Extract the (X, Y) coordinate from the center of the cell holding the provided text.  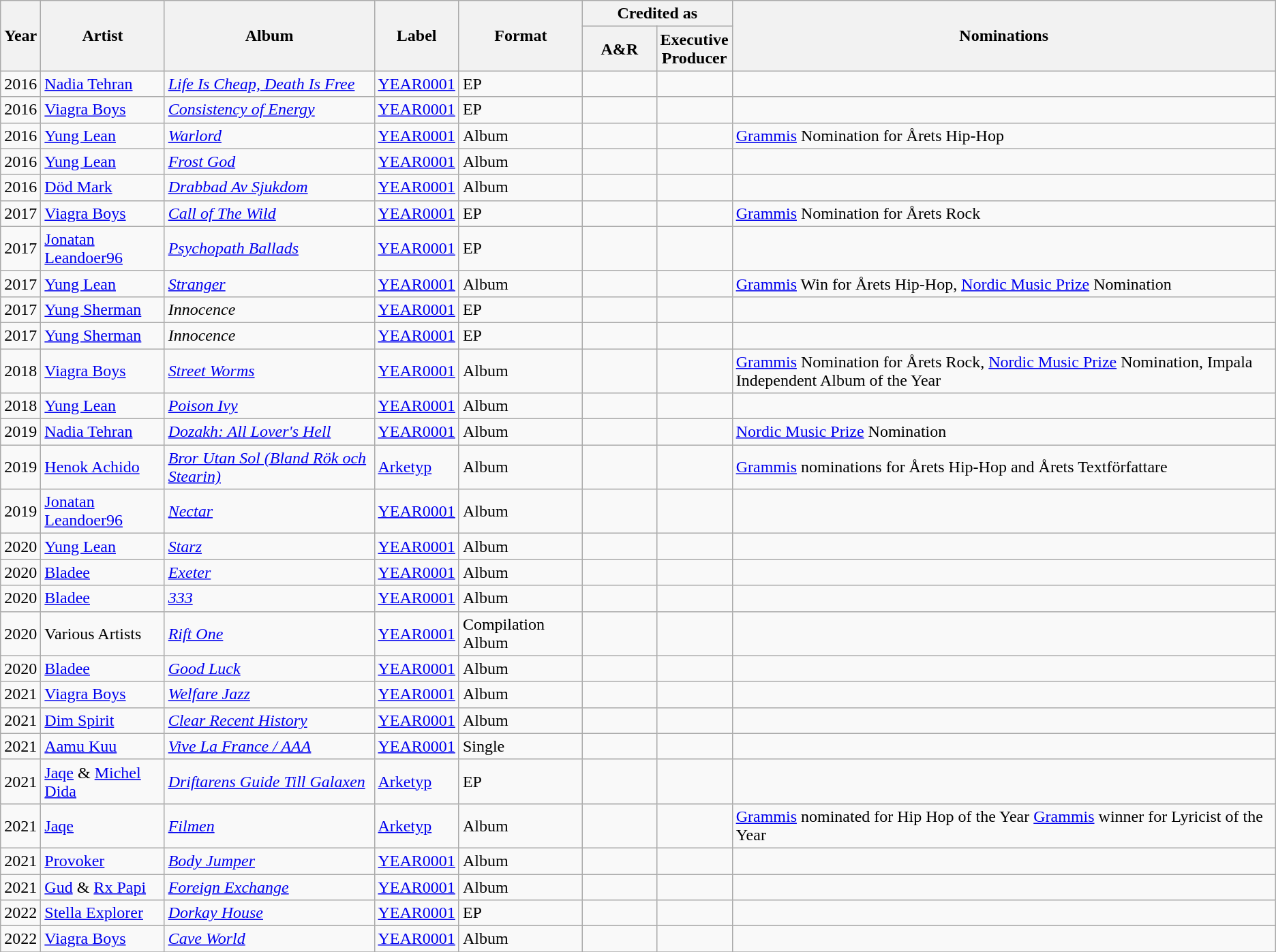
Life Is Cheap, Death Is Free (269, 84)
Rift One (269, 634)
Stranger (269, 283)
Compilation Album (521, 634)
Call of The Wild (269, 213)
Grammis nominated for Hip Hop of the Year Grammis winner for Lyricist of the Year (1003, 826)
Grammis Win for Årets Hip-Hop, Nordic Music Prize Nomination (1003, 283)
Gud & Rx Papi (102, 887)
Poison Ivy (269, 406)
Various Artists (102, 634)
333 (269, 598)
Stella Explorer (102, 913)
Consistency of Energy (269, 110)
Body Jumper (269, 861)
Label (416, 35)
Foreign Exchange (269, 887)
Good Luck (269, 669)
Exeter (269, 572)
Drabbad Av Sjukdom (269, 187)
Welfare Jazz (269, 694)
Jaqe (102, 826)
Single (521, 746)
Dim Spirit (102, 720)
Executive Producer (694, 49)
Nordic Music Prize Nomination (1003, 432)
Filmen (269, 826)
Nectar (269, 511)
Vive La France / AAA (269, 746)
Aamu Kuu (102, 746)
Clear Recent History (269, 720)
Year (20, 35)
Psychopath Ballads (269, 248)
Warlord (269, 136)
Grammis Nomination for Årets Rock, Nordic Music Prize Nomination, Impala Independent Album of the Year (1003, 371)
Cave World (269, 939)
Jaqe & Michel Dida (102, 781)
Nominations (1003, 35)
Bror Utan Sol (Bland Rök och Stearin) (269, 467)
Grammis Nomination for Årets Rock (1003, 213)
Format (521, 35)
Street Worms (269, 371)
Starz (269, 547)
Grammis nominations for Årets Hip-Hop and Årets Textförfattare (1003, 467)
A&R (620, 49)
Henok Achido (102, 467)
Provoker (102, 861)
Grammis Nomination for Årets Hip-Hop (1003, 136)
Dozakh: All Lover's Hell (269, 432)
Död Mark (102, 187)
Driftarens Guide Till Galaxen (269, 781)
Dorkay House (269, 913)
Frost God (269, 162)
Credited as (658, 14)
Artist (102, 35)
